Return [x, y] of the center of cell containing provided text 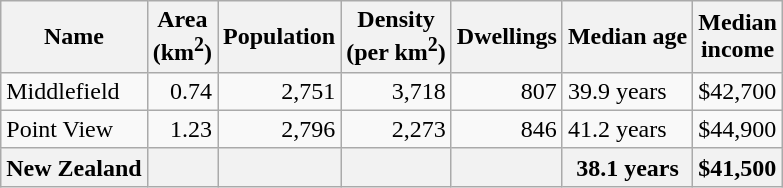
Middlefield [74, 91]
New Zealand [74, 167]
38.1 years [627, 167]
Name [74, 37]
2,751 [280, 91]
Dwellings [506, 37]
Medianincome [738, 37]
$44,900 [738, 129]
807 [506, 91]
41.2 years [627, 129]
0.74 [182, 91]
$41,500 [738, 167]
$42,700 [738, 91]
2,796 [280, 129]
Area(km2) [182, 37]
Population [280, 37]
1.23 [182, 129]
Point View [74, 129]
2,273 [396, 129]
846 [506, 129]
Median age [627, 37]
3,718 [396, 91]
Density(per km2) [396, 37]
39.9 years [627, 91]
